Capture the cell that displays the provided text and extract its (x, y) central coordinate. 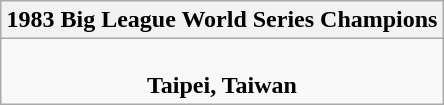
Taipei, Taiwan (222, 72)
1983 Big League World Series Champions (222, 20)
